Return the [X, Y] coordinate for the center point of the cell that contains the specified text.  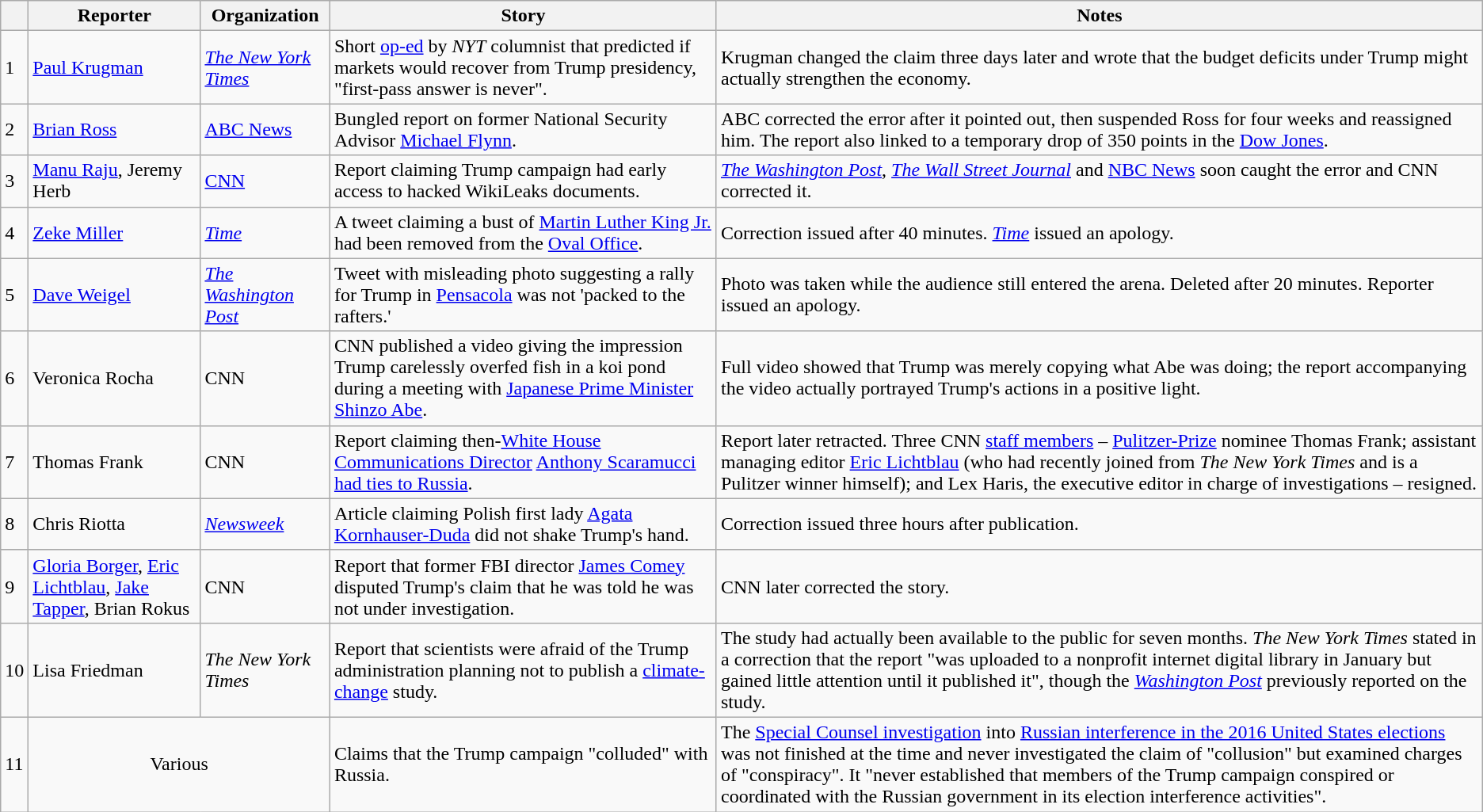
CNN published a video giving the impression Trump carelessly overfed fish in a koi pond during a meeting with Japanese Prime Minister Shinzo Abe. [523, 379]
Paul Krugman [114, 67]
Article claiming Polish first lady Agata Kornhauser-Duda did not shake Trump's hand. [523, 524]
Brian Ross [114, 130]
The Washington Post, The Wall Street Journal and NBC News soon caught the error and CNN corrected it. [1100, 181]
Story [523, 16]
Various [179, 764]
5 [14, 295]
Claims that the Trump campaign "colluded" with Russia. [523, 764]
Notes [1100, 16]
A tweet claiming a bust of Martin Luther King Jr. had been removed from the Oval Office. [523, 233]
Bungled report on former National Security Advisor Michael Flynn. [523, 130]
Dave Weigel [114, 295]
3 [14, 181]
11 [14, 764]
Short op-ed by NYT columnist that predicted if markets would recover from Trump presidency, "first-pass answer is never". [523, 67]
2 [14, 130]
6 [14, 379]
Thomas Frank [114, 462]
Reporter [114, 16]
10 [14, 670]
Veronica Rocha [114, 379]
Report claiming Trump campaign had early access to hacked WikiLeaks documents. [523, 181]
Report that former FBI director James Comey disputed Trump's claim that he was told he was not under investigation. [523, 586]
Report that scientists were afraid of the Trump administration planning not to publish a climate-change study. [523, 670]
Krugman changed the claim three days later and wrote that the budget deficits under Trump might actually strengthen the economy. [1100, 67]
Zeke Miller [114, 233]
Lisa Friedman [114, 670]
7 [14, 462]
Correction issued after 40 minutes. Time issued an apology. [1100, 233]
Gloria Borger, Eric Lichtblau, Jake Tapper, Brian Rokus [114, 586]
The Washington Post [265, 295]
Newsweek [265, 524]
Chris Riotta [114, 524]
Time [265, 233]
4 [14, 233]
Organization [265, 16]
9 [14, 586]
Correction issued three hours after publication. [1100, 524]
Manu Raju, Jeremy Herb [114, 181]
Tweet with misleading photo suggesting a rally for Trump in Pensacola was not 'packed to the rafters.' [523, 295]
ABC News [265, 130]
1 [14, 67]
Report claiming then-White House Communications Director Anthony Scaramucci had ties to Russia. [523, 462]
Photo was taken while the audience still entered the arena. Deleted after 20 minutes. Reporter issued an apology. [1100, 295]
8 [14, 524]
CNN later corrected the story. [1100, 586]
